For the text-containing cell, return its midpoint in (X, Y) coordinate format. 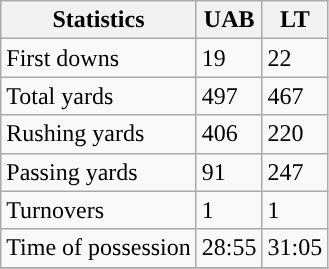
19 (229, 58)
Rushing yards (99, 134)
Passing yards (99, 172)
LT (295, 20)
31:05 (295, 248)
28:55 (229, 248)
First downs (99, 58)
497 (229, 96)
247 (295, 172)
91 (229, 172)
Time of possession (99, 248)
220 (295, 134)
406 (229, 134)
Statistics (99, 20)
467 (295, 96)
Turnovers (99, 210)
22 (295, 58)
Total yards (99, 96)
UAB (229, 20)
